Determine the (x, y) coordinate at the center of the cell enclosing the given text.  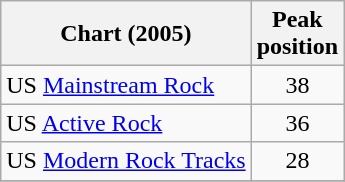
38 (297, 85)
36 (297, 123)
US Modern Rock Tracks (126, 161)
Chart (2005) (126, 34)
US Mainstream Rock (126, 85)
Peakposition (297, 34)
US Active Rock (126, 123)
28 (297, 161)
